Identify which cell holds the provided text, then report its (x, y) central coordinate. 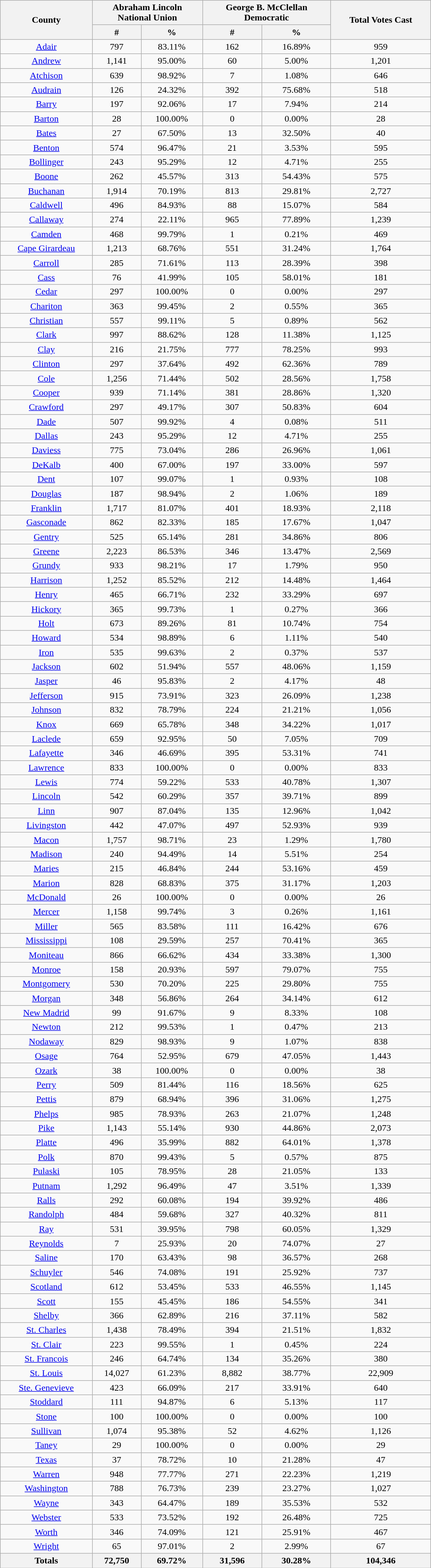
88 (232, 205)
98.92% (172, 75)
Barton (46, 119)
94.49% (172, 854)
99.79% (172, 234)
21.51% (296, 1330)
31.17% (296, 883)
Bollinger (46, 162)
16.89% (296, 47)
12.96% (296, 811)
1,056 (381, 710)
99.45% (172, 306)
89.26% (172, 623)
1,764 (381, 249)
66.62% (172, 955)
126 (117, 90)
181 (381, 277)
St. Louis (46, 1373)
866 (117, 955)
215 (117, 868)
St. Clair (46, 1344)
754 (381, 623)
1,126 (381, 1431)
40.78% (296, 782)
1,300 (381, 955)
400 (117, 465)
Newton (46, 1027)
959 (381, 47)
292 (117, 1200)
50.83% (296, 407)
13 (232, 133)
1,832 (381, 1330)
28.56% (296, 378)
Marion (46, 883)
5.00% (296, 61)
540 (381, 638)
60.29% (172, 796)
78.79% (172, 710)
88.62% (172, 335)
Johnson (46, 710)
46.84% (172, 868)
Clinton (46, 364)
116 (232, 1085)
Christian (46, 320)
Monroe (46, 969)
1.07% (296, 1041)
46 (117, 681)
County (46, 20)
398 (381, 263)
574 (117, 147)
99.92% (172, 422)
5.51% (296, 854)
21.07% (296, 1113)
502 (232, 378)
1,213 (117, 249)
34.86% (296, 537)
870 (117, 1157)
23 (232, 839)
1,275 (381, 1099)
1,339 (381, 1186)
83.58% (172, 926)
Audrain (46, 90)
Cass (46, 277)
94.87% (172, 1402)
Abraham LincolnNational Union (147, 13)
232 (232, 594)
Webster (46, 1517)
83.11% (172, 47)
23.27% (296, 1488)
22,909 (381, 1373)
18.56% (296, 1085)
1,125 (381, 335)
61.23% (172, 1373)
Howard (46, 638)
484 (117, 1215)
0.27% (296, 609)
99 (117, 1013)
263 (232, 1113)
Chariton (46, 306)
Laclede (46, 739)
811 (381, 1215)
Atchison (46, 75)
Andrew (46, 61)
Gasconade (46, 522)
828 (117, 883)
1,141 (117, 61)
76.73% (172, 1488)
530 (117, 984)
4.62% (296, 1431)
Saline (46, 1258)
1,027 (381, 1488)
396 (232, 1099)
2,727 (381, 191)
899 (381, 796)
67.50% (172, 133)
915 (117, 696)
223 (117, 1344)
26.48% (296, 1517)
788 (117, 1488)
Mercer (46, 912)
467 (381, 1532)
73.52% (172, 1517)
28.39% (296, 263)
Lawrence (46, 768)
213 (381, 1027)
78.93% (172, 1113)
31,596 (232, 1560)
50 (232, 739)
Wayne (46, 1503)
217 (232, 1388)
21.21% (296, 710)
21.75% (172, 349)
1,239 (381, 220)
997 (117, 335)
584 (381, 205)
46.55% (296, 1287)
24.32% (172, 90)
268 (381, 1258)
67.00% (172, 465)
933 (117, 566)
1.06% (296, 494)
764 (117, 1056)
985 (117, 1113)
Scotland (46, 1287)
879 (117, 1099)
Crawford (46, 407)
78.25% (296, 349)
81.07% (172, 508)
537 (381, 652)
98 (232, 1258)
53.31% (296, 753)
442 (117, 825)
96.49% (172, 1186)
185 (232, 522)
St. Charles (46, 1330)
56.86% (172, 998)
78.49% (172, 1330)
10.74% (296, 623)
95.00% (172, 61)
Jasper (46, 681)
99.07% (172, 479)
8.33% (296, 1013)
34.14% (296, 998)
Greene (46, 551)
775 (117, 450)
99.43% (172, 1157)
Cape Girardeau (46, 249)
1,329 (381, 1229)
121 (232, 1532)
Macon (46, 839)
737 (381, 1272)
65.14% (172, 537)
134 (232, 1359)
33.00% (296, 465)
39.92% (296, 1200)
993 (381, 349)
950 (381, 566)
25.91% (296, 1532)
1.08% (296, 75)
Holt (46, 623)
0.57% (296, 1157)
Jackson (46, 667)
789 (381, 364)
St. Francois (46, 1359)
575 (381, 176)
81 (232, 623)
78.95% (172, 1171)
86.53% (172, 551)
Gentry (46, 537)
135 (232, 811)
47.07% (172, 825)
162 (232, 47)
468 (117, 234)
Lewis (46, 782)
313 (232, 176)
Nodaway (46, 1041)
87.04% (172, 811)
1,464 (381, 580)
25.92% (296, 1272)
DeKalb (46, 465)
639 (117, 75)
646 (381, 75)
3.51% (296, 1186)
14 (232, 854)
59.68% (172, 1215)
Polk (46, 1157)
71.61% (172, 263)
307 (232, 407)
1,914 (117, 191)
29.80% (296, 984)
170 (117, 1258)
25.93% (172, 1243)
Perry (46, 1085)
0.47% (296, 1027)
74.09% (172, 1532)
Linn (46, 811)
565 (117, 926)
8,882 (232, 1373)
1,438 (117, 1330)
13.47% (296, 551)
30.28% (296, 1560)
186 (232, 1301)
511 (381, 422)
77.89% (296, 220)
434 (232, 955)
Texas (46, 1460)
71.44% (172, 378)
39.95% (172, 1229)
51.94% (172, 667)
70.41% (296, 941)
Washington (46, 1488)
239 (232, 1488)
1,248 (381, 1113)
191 (232, 1272)
Boone (46, 176)
363 (117, 306)
70.20% (172, 984)
21 (232, 147)
31.24% (296, 249)
1,757 (117, 839)
285 (117, 263)
14,027 (117, 1373)
47.05% (296, 1056)
394 (232, 1330)
82.33% (172, 522)
542 (117, 796)
1,143 (117, 1128)
Morgan (46, 998)
Henry (46, 594)
54.55% (296, 1301)
797 (117, 47)
1,320 (381, 392)
1,201 (381, 61)
George B. McClellanDemocratic (266, 13)
Douglas (46, 494)
66.09% (172, 1388)
2,223 (117, 551)
60.05% (296, 1229)
Wright (46, 1546)
29.59% (172, 941)
Lincoln (46, 796)
Warren (46, 1474)
66.71% (172, 594)
Jefferson (46, 696)
948 (117, 1474)
2,569 (381, 551)
0.93% (296, 479)
Moniteau (46, 955)
76 (117, 277)
Total Votes Cast (381, 20)
99.55% (172, 1344)
3 (232, 912)
531 (117, 1229)
7.94% (296, 104)
0.55% (296, 306)
39.71% (296, 796)
798 (232, 1229)
20 (232, 1243)
Stoddard (46, 1402)
0.45% (296, 1344)
67 (381, 1546)
595 (381, 147)
323 (232, 696)
507 (117, 422)
95.38% (172, 1431)
375 (232, 883)
92.95% (172, 739)
Clay (46, 349)
Miller (46, 926)
92.06% (172, 104)
73.04% (172, 450)
91.67% (172, 1013)
625 (381, 1085)
562 (381, 320)
341 (381, 1301)
1,047 (381, 522)
Putnam (46, 1186)
Daviess (46, 450)
1,758 (381, 378)
1.79% (296, 566)
Pettis (46, 1099)
62.36% (296, 364)
525 (117, 537)
1,443 (381, 1056)
58.01% (296, 277)
Dent (46, 479)
423 (117, 1388)
48 (381, 681)
99.73% (172, 609)
68.94% (172, 1099)
55.14% (172, 1128)
Ray (46, 1229)
Phelps (46, 1113)
52.93% (296, 825)
33.91% (296, 1388)
1,780 (381, 839)
244 (232, 868)
22.11% (172, 220)
Buchanan (46, 191)
Hickory (46, 609)
640 (381, 1388)
1,252 (117, 580)
Clark (46, 335)
Iron (46, 652)
1,017 (381, 724)
Callaway (46, 220)
40.32% (296, 1215)
4 (232, 422)
380 (381, 1359)
673 (117, 623)
73.91% (172, 696)
459 (381, 868)
271 (232, 1474)
392 (232, 90)
96.47% (172, 147)
Scott (46, 1301)
99.53% (172, 1027)
98.94% (172, 494)
1,256 (117, 378)
11.38% (296, 335)
Randolph (46, 1215)
128 (232, 335)
465 (117, 594)
697 (381, 594)
70.19% (172, 191)
49.17% (172, 407)
257 (232, 941)
98.71% (172, 839)
Reynolds (46, 1243)
774 (117, 782)
37.11% (296, 1315)
Franklin (46, 508)
532 (381, 1503)
98.93% (172, 1041)
0.21% (296, 234)
35.53% (296, 1503)
907 (117, 811)
602 (117, 667)
54.43% (296, 176)
Stone (46, 1416)
0.08% (296, 422)
7.05% (296, 739)
1,145 (381, 1287)
679 (232, 1056)
240 (117, 854)
133 (381, 1171)
225 (232, 984)
965 (232, 220)
38.77% (296, 1373)
10 (232, 1460)
48.06% (296, 667)
Carroll (46, 263)
Cooper (46, 392)
327 (232, 1215)
34.22% (296, 724)
725 (381, 1517)
33.38% (296, 955)
832 (117, 710)
262 (117, 176)
52.95% (172, 1056)
63.43% (172, 1258)
99.63% (172, 652)
62.89% (172, 1315)
274 (117, 220)
26.96% (296, 450)
41.99% (172, 277)
97.01% (172, 1546)
Montgomery (46, 984)
Cole (46, 378)
Cedar (46, 292)
79.07% (296, 969)
65.78% (172, 724)
14.48% (296, 580)
Platte (46, 1143)
37.64% (172, 364)
117 (381, 1402)
838 (381, 1041)
21.28% (296, 1460)
40 (381, 133)
709 (381, 739)
Pulaski (46, 1171)
85.52% (172, 580)
59.22% (172, 782)
15.07% (296, 205)
Dade (46, 422)
McDonald (46, 897)
1,219 (381, 1474)
71.14% (172, 392)
264 (232, 998)
829 (117, 1041)
Dallas (46, 436)
Worth (46, 1532)
Camden (46, 234)
Ste. Genevieve (46, 1388)
77.77% (172, 1474)
535 (117, 652)
Mississippi (46, 941)
158 (117, 969)
395 (232, 753)
Barry (46, 104)
Sullivan (46, 1431)
81.44% (172, 1085)
16.42% (296, 926)
20.93% (172, 969)
64.74% (172, 1359)
777 (232, 349)
Adair (46, 47)
214 (381, 104)
1,042 (381, 811)
246 (117, 1359)
32.50% (296, 133)
72,750 (117, 1560)
69.72% (172, 1560)
1,378 (381, 1143)
45.57% (172, 176)
492 (232, 364)
Benton (46, 147)
New Madrid (46, 1013)
3.53% (296, 147)
813 (232, 191)
546 (117, 1272)
Shelby (46, 1315)
44.86% (296, 1128)
46.69% (172, 753)
98.21% (172, 566)
357 (232, 796)
1,238 (381, 696)
52 (232, 1431)
113 (232, 263)
0.37% (296, 652)
74.08% (172, 1272)
381 (232, 392)
98.89% (172, 638)
107 (117, 479)
2.99% (296, 1546)
Grundy (46, 566)
286 (232, 450)
1,158 (117, 912)
469 (381, 234)
1,074 (117, 1431)
35.99% (172, 1143)
4.17% (296, 681)
53.45% (172, 1287)
2,073 (381, 1128)
21.05% (296, 1171)
401 (232, 508)
Schuyler (46, 1272)
1,203 (381, 883)
659 (117, 739)
930 (232, 1128)
28.86% (296, 392)
65 (117, 1546)
806 (381, 537)
68.76% (172, 249)
1,159 (381, 667)
882 (232, 1143)
35.26% (296, 1359)
64.01% (296, 1143)
60 (232, 61)
Lafayette (46, 753)
Bates (46, 133)
22.23% (296, 1474)
37 (117, 1460)
582 (381, 1315)
509 (117, 1085)
18.93% (296, 508)
Ozark (46, 1070)
Taney (46, 1445)
1,717 (117, 508)
254 (381, 854)
60.08% (172, 1200)
486 (381, 1200)
1.29% (296, 839)
74.07% (296, 1243)
99.74% (172, 912)
95.83% (172, 681)
343 (117, 1503)
2,118 (381, 508)
Pike (46, 1128)
669 (117, 724)
Madison (46, 854)
33.29% (296, 594)
1,061 (381, 450)
0.89% (296, 320)
1,292 (117, 1186)
497 (232, 825)
75.68% (296, 90)
604 (381, 407)
551 (232, 249)
Maries (46, 868)
875 (381, 1157)
Harrison (46, 580)
Caldwell (46, 205)
78.72% (172, 1460)
104,346 (381, 1560)
1.11% (296, 638)
5.13% (296, 1402)
155 (117, 1301)
741 (381, 753)
99.11% (172, 320)
64.47% (172, 1503)
45.45% (172, 1301)
Osage (46, 1056)
1,161 (381, 912)
26.09% (296, 696)
Knox (46, 724)
187 (117, 494)
84.93% (172, 205)
17.67% (296, 522)
53.16% (296, 868)
518 (381, 90)
862 (117, 522)
192 (232, 1517)
68.83% (172, 883)
Totals (46, 1560)
1,307 (381, 782)
Livingston (46, 825)
29.81% (296, 191)
0.26% (296, 912)
Ralls (46, 1200)
194 (232, 1200)
281 (232, 537)
31.06% (296, 1099)
36.57% (296, 1258)
534 (117, 638)
676 (381, 926)
